Scan for the cell matching the given text and deliver its [x, y] coordinate at center. 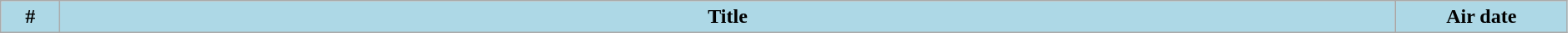
Air date [1481, 17]
Title [728, 17]
# [30, 17]
